Return the [X, Y] coordinate for the center point of the cell that contains the specified text.  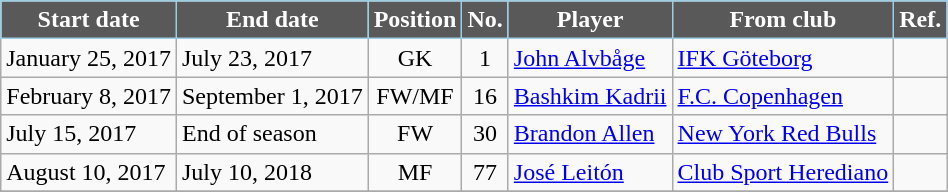
July 10, 2018 [272, 172]
1 [485, 58]
John Alvbåge [590, 58]
MF [415, 172]
GK [415, 58]
FW [415, 134]
From club [783, 20]
July 15, 2017 [89, 134]
Club Sport Herediano [783, 172]
August 10, 2017 [89, 172]
Player [590, 20]
End date [272, 20]
New York Red Bulls [783, 134]
30 [485, 134]
January 25, 2017 [89, 58]
Bashkim Kadrii [590, 96]
End of season [272, 134]
February 8, 2017 [89, 96]
September 1, 2017 [272, 96]
F.C. Copenhagen [783, 96]
Start date [89, 20]
77 [485, 172]
José Leitón [590, 172]
No. [485, 20]
July 23, 2017 [272, 58]
Position [415, 20]
Ref. [920, 20]
FW/MF [415, 96]
IFK Göteborg [783, 58]
16 [485, 96]
Brandon Allen [590, 134]
